Locate the cell with the specified text and output its (X, Y) center coordinate. 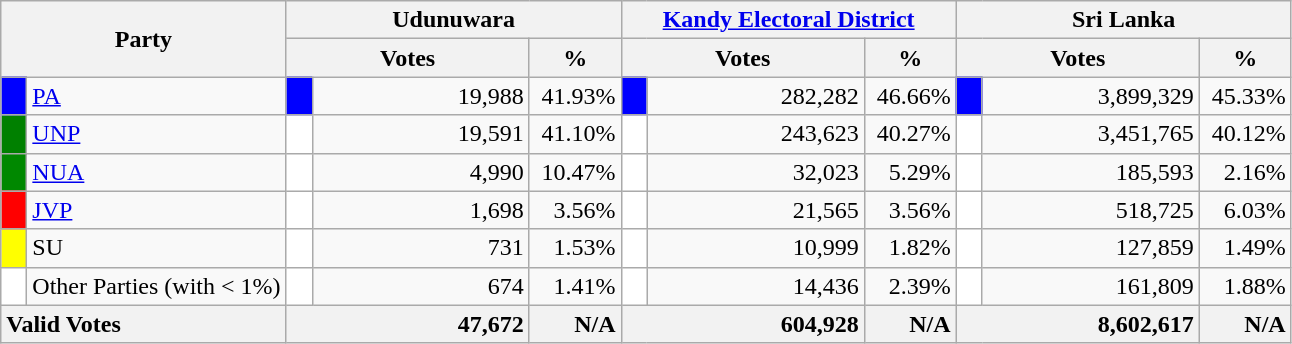
731 (420, 248)
1.41% (575, 286)
NUA (156, 172)
47,672 (408, 324)
Udunuwara (454, 20)
674 (420, 286)
604,928 (742, 324)
Valid Votes (144, 324)
2.16% (1245, 172)
JVP (156, 210)
PA (156, 96)
1,698 (420, 210)
161,809 (1090, 286)
10,999 (756, 248)
5.29% (910, 172)
185,593 (1090, 172)
518,725 (1090, 210)
8,602,617 (1078, 324)
45.33% (1245, 96)
14,436 (756, 286)
3,899,329 (1090, 96)
46.66% (910, 96)
1.82% (910, 248)
243,623 (756, 134)
SU (156, 248)
282,282 (756, 96)
40.27% (910, 134)
6.03% (1245, 210)
40.12% (1245, 134)
41.93% (575, 96)
127,859 (1090, 248)
41.10% (575, 134)
19,988 (420, 96)
1.53% (575, 248)
2.39% (910, 286)
Other Parties (with < 1%) (156, 286)
21,565 (756, 210)
32,023 (756, 172)
Kandy Electoral District (788, 20)
4,990 (420, 172)
3,451,765 (1090, 134)
10.47% (575, 172)
Party (144, 39)
1.49% (1245, 248)
UNP (156, 134)
19,591 (420, 134)
1.88% (1245, 286)
Sri Lanka (1124, 20)
